Return the [x, y] coordinate for the center point of the cell that contains the specified text.  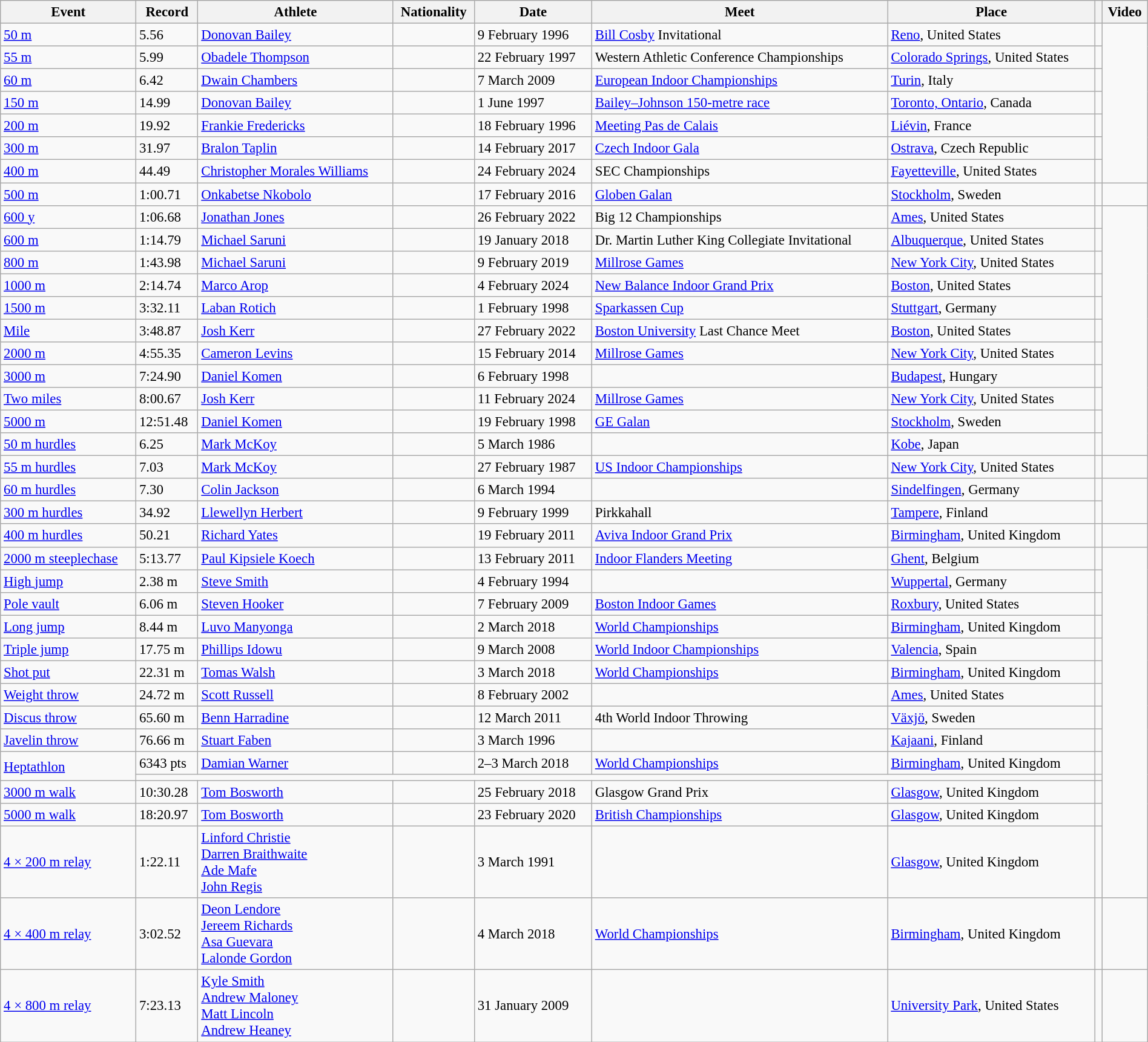
6343 pts [167, 763]
7 March 2009 [533, 81]
Steven Hooker [295, 604]
9 March 2008 [533, 650]
Sindelfingen, Germany [991, 490]
22 February 1997 [533, 58]
Reno, United States [991, 35]
Globen Galan [740, 194]
1:00.71 [167, 194]
1 February 1998 [533, 308]
Paul Kipsiele Koech [295, 558]
Athlete [295, 12]
Frankie Fredericks [295, 126]
600 y [68, 217]
1 June 1997 [533, 103]
50.21 [167, 536]
3000 m walk [68, 793]
12:51.48 [167, 422]
Onkabetse Nkobolo [295, 194]
19.92 [167, 126]
4 × 400 m relay [68, 935]
Indoor Flanders Meeting [740, 558]
Western Athletic Conference Championships [740, 58]
1000 m [68, 285]
Fayetteville, United States [991, 171]
300 m hurdles [68, 513]
14 February 2017 [533, 148]
2 March 2018 [533, 627]
2:14.74 [167, 285]
3 March 2018 [533, 672]
Stuttgart, Germany [991, 308]
6.42 [167, 81]
4 February 2024 [533, 285]
Bill Cosby Invitational [740, 35]
European Indoor Championships [740, 81]
4 × 200 m relay [68, 862]
8 February 2002 [533, 695]
Record [167, 12]
9 February 2019 [533, 262]
Roxbury, United States [991, 604]
Kyle SmithAndrew MaloneyMatt LincolnAndrew Heaney [295, 1006]
7:23.13 [167, 1006]
Obadele Thompson [295, 58]
Budapest, Hungary [991, 376]
23 February 2020 [533, 815]
19 February 1998 [533, 422]
1:06.68 [167, 217]
Meet [740, 12]
Damian Warner [295, 763]
Christopher Morales Williams [295, 171]
18 February 1996 [533, 126]
6.06 m [167, 604]
World Indoor Championships [740, 650]
3:48.87 [167, 331]
27 February 1987 [533, 467]
1:22.11 [167, 862]
Glasgow Grand Prix [740, 793]
Date [533, 12]
Benn Harradine [295, 717]
Llewellyn Herbert [295, 513]
Richard Yates [295, 536]
9 February 1996 [533, 35]
Nationality [434, 12]
14.99 [167, 103]
4 × 800 m relay [68, 1006]
9 February 1999 [533, 513]
Sparkassen Cup [740, 308]
Stuart Faben [295, 740]
Luvo Manyonga [295, 627]
6 March 1994 [533, 490]
Pirkkahall [740, 513]
Turin, Italy [991, 81]
7.03 [167, 467]
50 m hurdles [68, 444]
Meeting Pas de Calais [740, 126]
60 m [68, 81]
Phillips Idowu [295, 650]
800 m [68, 262]
3 March 1991 [533, 862]
Boston Indoor Games [740, 604]
Steve Smith [295, 581]
19 February 2011 [533, 536]
Mile [68, 331]
4 March 2018 [533, 935]
300 m [68, 148]
1:14.79 [167, 240]
1:43.98 [167, 262]
34.92 [167, 513]
Place [991, 12]
3000 m [68, 376]
Albuquerque, United States [991, 240]
65.60 m [167, 717]
Javelin throw [68, 740]
17.75 m [167, 650]
Valencia, Spain [991, 650]
Boston University Last Chance Meet [740, 331]
24.72 m [167, 695]
Colorado Springs, United States [991, 58]
Colin Jackson [295, 490]
400 m hurdles [68, 536]
2000 m steeplechase [68, 558]
7:24.90 [167, 376]
Pole vault [68, 604]
2–3 March 2018 [533, 763]
4 February 1994 [533, 581]
19 January 2018 [533, 240]
5000 m [68, 422]
55 m hurdles [68, 467]
3:32.11 [167, 308]
8.44 m [167, 627]
2.38 m [167, 581]
US Indoor Championships [740, 467]
Ostrava, Czech Republic [991, 148]
6.25 [167, 444]
Weight throw [68, 695]
Tampere, Finland [991, 513]
7 February 2009 [533, 604]
Dwain Chambers [295, 81]
5000 m walk [68, 815]
Big 12 Championships [740, 217]
4:55.35 [167, 354]
GE Galan [740, 422]
Triple jump [68, 650]
150 m [68, 103]
50 m [68, 35]
Linford ChristieDarren BraithwaiteAde MafeJohn Regis [295, 862]
8:00.67 [167, 399]
2000 m [68, 354]
60 m hurdles [68, 490]
11 February 2024 [533, 399]
Laban Rotich [295, 308]
55 m [68, 58]
5.99 [167, 58]
10:30.28 [167, 793]
Video [1125, 12]
200 m [68, 126]
27 February 2022 [533, 331]
University Park, United States [991, 1006]
Kajaani, Finland [991, 740]
5 March 1986 [533, 444]
Ghent, Belgium [991, 558]
1500 m [68, 308]
Czech Indoor Gala [740, 148]
5:13.77 [167, 558]
Heptathlon [68, 767]
4th World Indoor Throwing [740, 717]
Jonathan Jones [295, 217]
Dr. Martin Luther King Collegiate Invitational [740, 240]
British Championships [740, 815]
5.56 [167, 35]
Scott Russell [295, 695]
76.66 m [167, 740]
400 m [68, 171]
Discus throw [68, 717]
New Balance Indoor Grand Prix [740, 285]
Bralon Taplin [295, 148]
Toronto, Ontario, Canada [991, 103]
6 February 1998 [533, 376]
500 m [68, 194]
44.49 [167, 171]
Aviva Indoor Grand Prix [740, 536]
31.97 [167, 148]
Växjö, Sweden [991, 717]
7.30 [167, 490]
Liévin, France [991, 126]
15 February 2014 [533, 354]
18:20.97 [167, 815]
31 January 2009 [533, 1006]
Kobe, Japan [991, 444]
600 m [68, 240]
Long jump [68, 627]
Shot put [68, 672]
High jump [68, 581]
Bailey–Johnson 150-metre race [740, 103]
3:02.52 [167, 935]
Marco Arop [295, 285]
12 March 2011 [533, 717]
13 February 2011 [533, 558]
Cameron Levins [295, 354]
Event [68, 12]
24 February 2024 [533, 171]
Deon LendoreJereem RichardsAsa GuevaraLalonde Gordon [295, 935]
Tomas Walsh [295, 672]
SEC Championships [740, 171]
26 February 2022 [533, 217]
25 February 2018 [533, 793]
22.31 m [167, 672]
Two miles [68, 399]
3 March 1996 [533, 740]
17 February 2016 [533, 194]
Wuppertal, Germany [991, 581]
